Detect which cell encompasses the target text, then output its (X, Y) center coordinate. 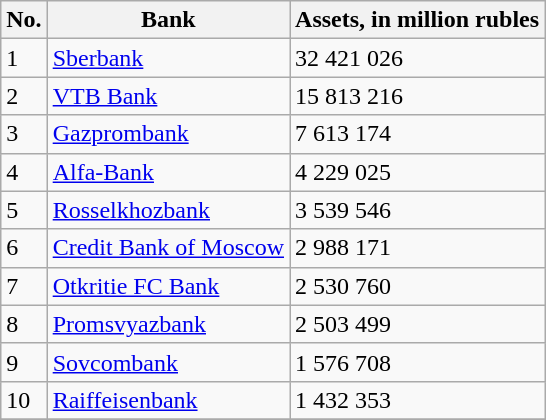
9 (24, 362)
Assets, in million rubles (418, 20)
Rosselkhozbank (168, 210)
7 613 174 (418, 134)
32 421 026 (418, 58)
Alfa-Bank (168, 172)
5 (24, 210)
1 576 708 (418, 362)
2 503 499 (418, 324)
15 813 216 (418, 96)
Otkritie FC Bank (168, 286)
No. (24, 20)
VTB Bank (168, 96)
Gazprombank (168, 134)
1 (24, 58)
7 (24, 286)
4 229 025 (418, 172)
2 (24, 96)
Credit Bank of Moscow (168, 248)
1 432 353 (418, 400)
Sberbank (168, 58)
2 530 760 (418, 286)
4 (24, 172)
Promsvyazbank (168, 324)
8 (24, 324)
6 (24, 248)
Raiffeisenbank (168, 400)
2 988 171 (418, 248)
3 (24, 134)
10 (24, 400)
Sovcombank (168, 362)
3 539 546 (418, 210)
Bank (168, 20)
